For the text-containing cell, return its midpoint in (x, y) coordinate format. 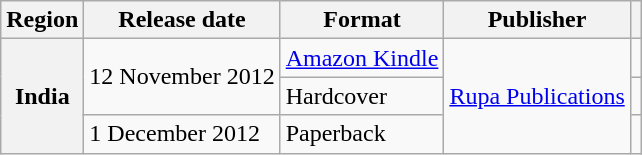
India (42, 96)
Amazon Kindle (362, 58)
Release date (182, 20)
Rupa Publications (537, 96)
12 November 2012 (182, 77)
Format (362, 20)
Hardcover (362, 96)
Region (42, 20)
1 December 2012 (182, 134)
Paperback (362, 134)
Publisher (537, 20)
